Return the (x, y) coordinate for the center point of the cell that contains the specified text.  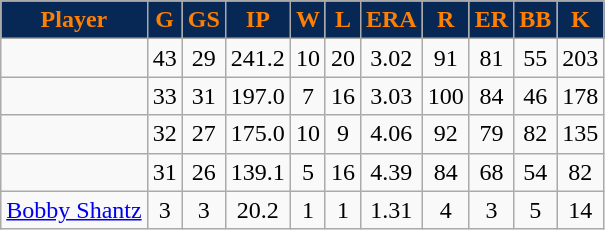
43 (164, 58)
139.1 (258, 172)
55 (536, 58)
135 (580, 134)
3.02 (391, 58)
68 (491, 172)
92 (446, 134)
20 (342, 58)
R (446, 20)
K (580, 20)
Bobby Shantz (74, 210)
3.03 (391, 96)
20.2 (258, 210)
203 (580, 58)
4.06 (391, 134)
14 (580, 210)
26 (204, 172)
4.39 (391, 172)
29 (204, 58)
1.31 (391, 210)
79 (491, 134)
54 (536, 172)
197.0 (258, 96)
100 (446, 96)
91 (446, 58)
32 (164, 134)
W (308, 20)
9 (342, 134)
81 (491, 58)
IP (258, 20)
ERA (391, 20)
7 (308, 96)
BB (536, 20)
Player (74, 20)
178 (580, 96)
241.2 (258, 58)
G (164, 20)
46 (536, 96)
175.0 (258, 134)
L (342, 20)
ER (491, 20)
33 (164, 96)
GS (204, 20)
27 (204, 134)
4 (446, 210)
